Extract the (x, y) coordinate from the center of the cell holding the provided text.  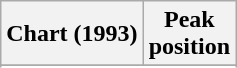
Chart (1993) (72, 34)
Peakposition (189, 34)
